Scan for the cell matching the given text and deliver its (X, Y) coordinate at center. 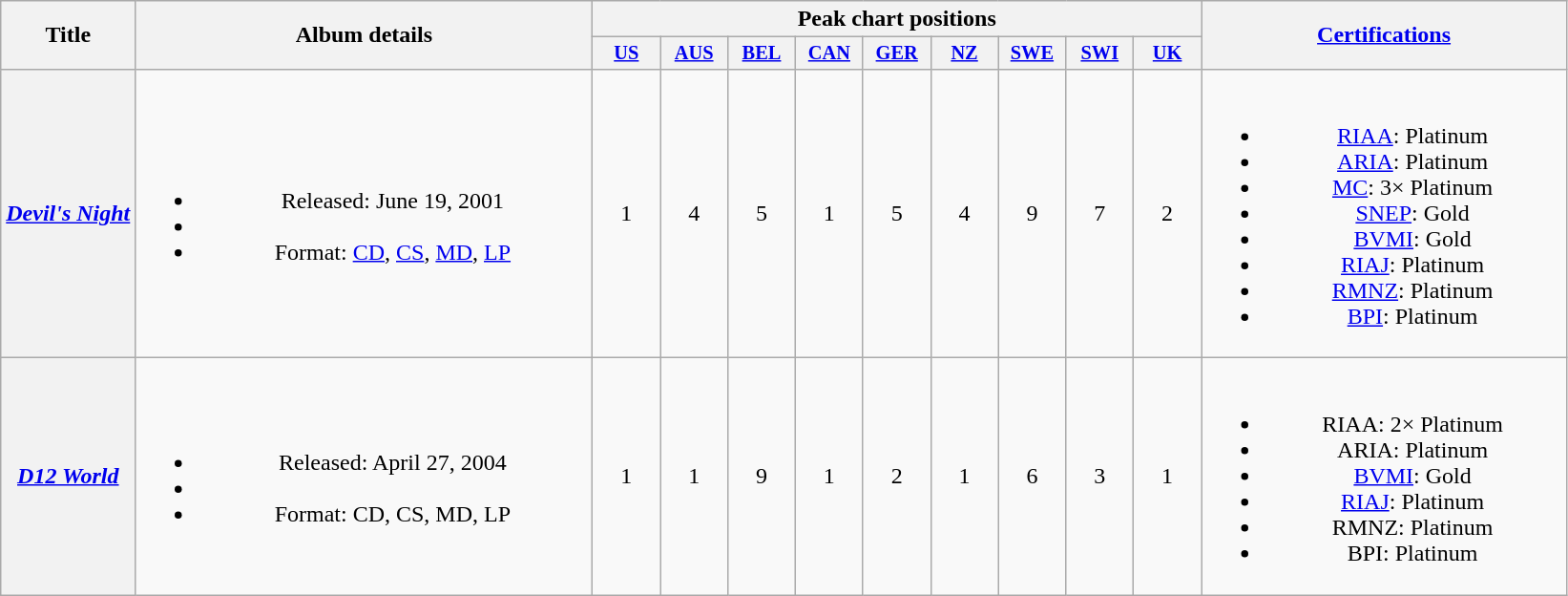
US (626, 53)
Certifications (1384, 35)
GER (897, 53)
CAN (828, 53)
NZ (964, 53)
BEL (762, 53)
RIAA: 2× PlatinumARIA: PlatinumBVMI: GoldRIAJ: PlatinumRMNZ: PlatinumBPI: Platinum (1384, 477)
Released: June 19, 2001Format: CD, CS, MD, LP (365, 213)
RIAA: PlatinumARIA: PlatinumMC: 3× PlatinumSNEP: GoldBVMI: GoldRIAJ: PlatinumRMNZ: PlatinumBPI: Platinum (1384, 213)
UK (1168, 53)
3 (1099, 477)
6 (1033, 477)
Peak chart positions (897, 19)
AUS (695, 53)
7 (1099, 213)
Devil's Night (69, 213)
SWE (1033, 53)
Album details (365, 35)
Released: April 27, 2004Format: CD, CS, MD, LP (365, 477)
Title (69, 35)
SWI (1099, 53)
D12 World (69, 477)
